Determine the (x, y) coordinate at the center of the cell enclosing the given text.  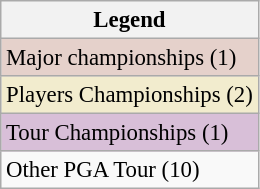
Legend (130, 20)
Tour Championships (1) (130, 133)
Players Championships (2) (130, 95)
Major championships (1) (130, 58)
Other PGA Tour (10) (130, 170)
